Locate the cell with the specified text and output its [X, Y] center coordinate. 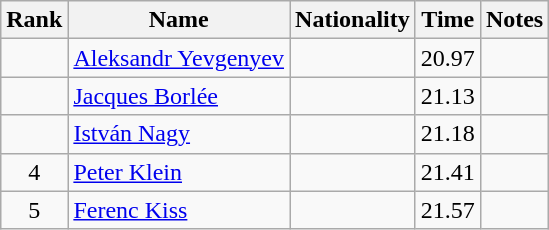
21.13 [448, 96]
Notes [514, 20]
5 [34, 210]
Nationality [353, 20]
Jacques Borlée [179, 96]
Aleksandr Yevgenyev [179, 58]
Time [448, 20]
21.57 [448, 210]
21.18 [448, 134]
István Nagy [179, 134]
Peter Klein [179, 172]
20.97 [448, 58]
21.41 [448, 172]
Rank [34, 20]
Name [179, 20]
Ferenc Kiss [179, 210]
4 [34, 172]
